For the text-containing cell, return its midpoint in (x, y) coordinate format. 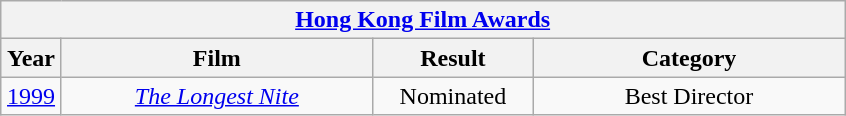
The Longest Nite (216, 96)
Hong Kong Film Awards (423, 20)
Nominated (452, 96)
Year (32, 58)
Result (452, 58)
1999 (32, 96)
Category (688, 58)
Film (216, 58)
Best Director (688, 96)
